Scan for the cell matching the given text and deliver its [x, y] coordinate at center. 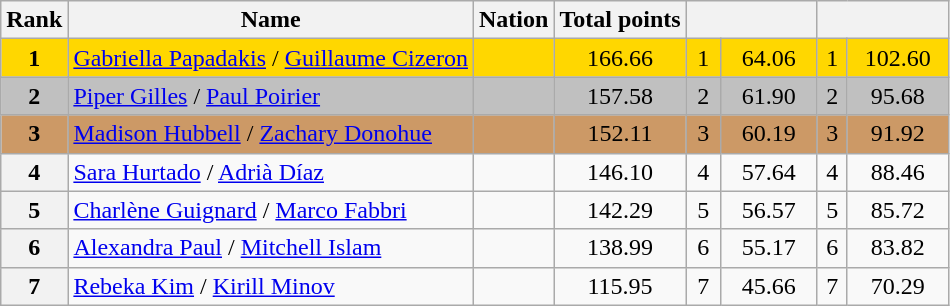
57.64 [768, 172]
Piper Gilles / Paul Poirier [271, 96]
60.19 [768, 134]
152.11 [620, 134]
115.95 [620, 286]
45.66 [768, 286]
85.72 [898, 210]
146.10 [620, 172]
Rank [34, 20]
91.92 [898, 134]
55.17 [768, 248]
Sara Hurtado / Adrià Díaz [271, 172]
102.60 [898, 58]
Charlène Guignard / Marco Fabbri [271, 210]
Gabriella Papadakis / Guillaume Cizeron [271, 58]
Nation [513, 20]
95.68 [898, 96]
61.90 [768, 96]
70.29 [898, 286]
Alexandra Paul / Mitchell Islam [271, 248]
Total points [620, 20]
138.99 [620, 248]
Madison Hubbell / Zachary Donohue [271, 134]
Rebeka Kim / Kirill Minov [271, 286]
83.82 [898, 248]
Name [271, 20]
64.06 [768, 58]
142.29 [620, 210]
88.46 [898, 172]
56.57 [768, 210]
166.66 [620, 58]
157.58 [620, 96]
